Locate the cell with the specified text and output its [x, y] center coordinate. 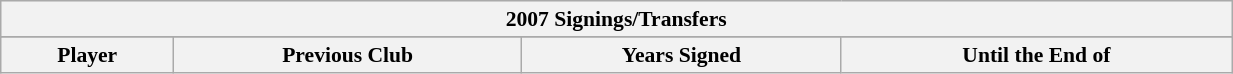
Until the End of [1036, 55]
Years Signed [682, 55]
Player [88, 55]
Previous Club [348, 55]
2007 Signings/Transfers [616, 19]
